Capture the cell that displays the provided text and extract its (X, Y) central coordinate. 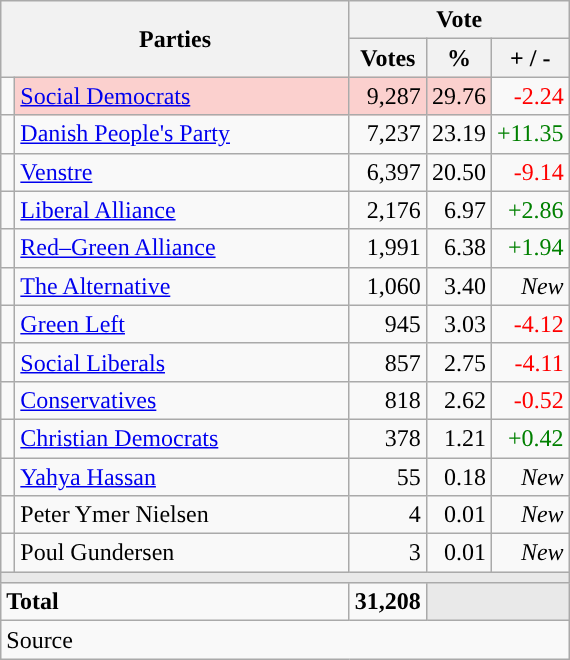
1.21 (458, 438)
20.50 (458, 172)
Source (285, 640)
818 (388, 400)
Peter Ymer Nielsen (182, 515)
4 (388, 515)
Vote (459, 20)
1,991 (388, 248)
Total (176, 602)
+ / - (530, 58)
2.75 (458, 362)
0.18 (458, 477)
Votes (388, 58)
+1.94 (530, 248)
Poul Gundersen (182, 553)
-9.14 (530, 172)
31,208 (388, 602)
Parties (176, 39)
Red–Green Alliance (182, 248)
Conservatives (182, 400)
+0.42 (530, 438)
2.62 (458, 400)
-0.52 (530, 400)
Danish People's Party (182, 134)
55 (388, 477)
857 (388, 362)
+11.35 (530, 134)
3.03 (458, 324)
6.38 (458, 248)
+2.86 (530, 210)
Venstre (182, 172)
1,060 (388, 286)
3 (388, 553)
Social Democrats (182, 96)
Christian Democrats (182, 438)
% (458, 58)
The Alternative (182, 286)
Liberal Alliance (182, 210)
-2.24 (530, 96)
7,237 (388, 134)
-4.12 (530, 324)
Green Left (182, 324)
2,176 (388, 210)
9,287 (388, 96)
Social Liberals (182, 362)
29.76 (458, 96)
378 (388, 438)
6,397 (388, 172)
945 (388, 324)
Yahya Hassan (182, 477)
3.40 (458, 286)
6.97 (458, 210)
23.19 (458, 134)
-4.11 (530, 362)
